Scan for the cell matching the given text and deliver its [x, y] coordinate at center. 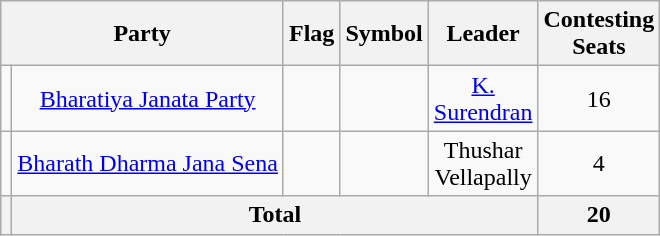
Party [142, 34]
Total [275, 215]
Flag [311, 34]
Bharath Dharma Jana Sena [148, 164]
Leader [483, 34]
Bharatiya Janata Party [148, 98]
K. Surendran [483, 98]
16 [599, 98]
4 [599, 164]
Thushar Vellapally [483, 164]
20 [599, 215]
Contesting Seats [599, 34]
Symbol [384, 34]
